Find where the given text appears and provide that cell's center as (X, Y) coordinate. 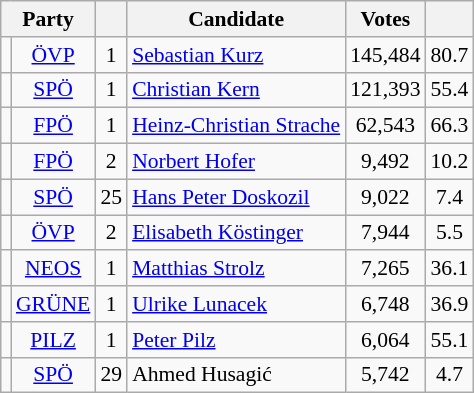
7,265 (385, 269)
29 (111, 375)
5,742 (385, 375)
7.4 (450, 197)
36.1 (450, 269)
55.4 (450, 90)
62,543 (385, 126)
Hans Peter Doskozil (236, 197)
Norbert Hofer (236, 162)
36.9 (450, 304)
Heinz-Christian Strache (236, 126)
Ulrike Lunacek (236, 304)
Sebastian Kurz (236, 55)
7,944 (385, 233)
Peter Pilz (236, 340)
Party (48, 19)
145,484 (385, 55)
Elisabeth Köstinger (236, 233)
Votes (385, 19)
GRÜNE (53, 304)
5.5 (450, 233)
80.7 (450, 55)
55.1 (450, 340)
121,393 (385, 90)
25 (111, 197)
6,748 (385, 304)
4.7 (450, 375)
9,022 (385, 197)
Ahmed Husagić (236, 375)
66.3 (450, 126)
10.2 (450, 162)
Candidate (236, 19)
9,492 (385, 162)
6,064 (385, 340)
NEOS (53, 269)
Matthias Strolz (236, 269)
Christian Kern (236, 90)
PILZ (53, 340)
